Identify which cell holds the provided text, then report its (x, y) central coordinate. 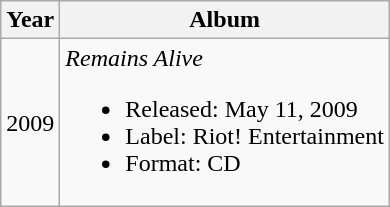
Album (225, 20)
Year (30, 20)
2009 (30, 122)
Remains AliveReleased: May 11, 2009Label: Riot! EntertainmentFormat: CD (225, 122)
